Detect which cell encompasses the target text, then output its (X, Y) center coordinate. 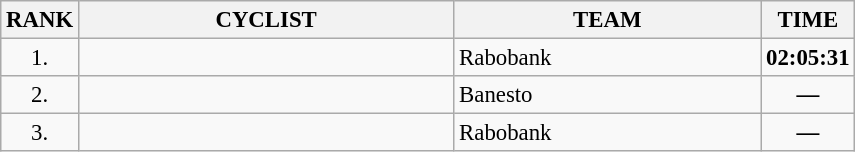
TEAM (608, 20)
TIME (808, 20)
CYCLIST (266, 20)
RANK (40, 20)
2. (40, 95)
1. (40, 58)
3. (40, 133)
02:05:31 (808, 58)
Banesto (608, 95)
